Scan for the cell matching the given text and deliver its (x, y) coordinate at center. 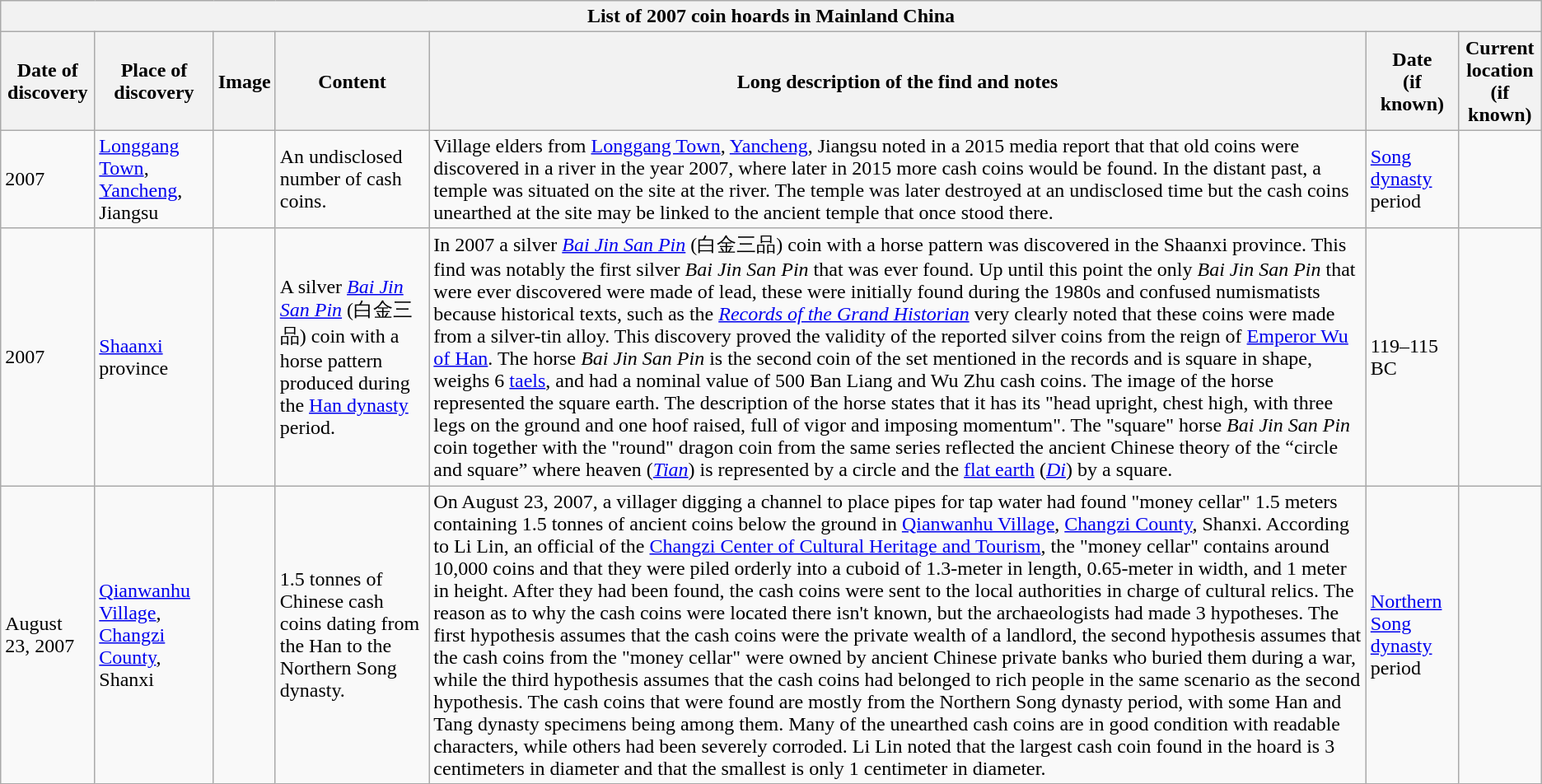
Image (244, 81)
Date(if known) (1412, 81)
An undisclosed number of cash coins. (353, 180)
August 23, 2007 (48, 635)
Northern Song dynasty period (1412, 635)
Shaanxi province (154, 357)
Long description of the find and notes (898, 81)
1.5 tonnes of Chinese cash coins dating from the Han to the Northern Song dynasty. (353, 635)
Date of discovery (48, 81)
Content (353, 81)
Song dynasty period (1412, 180)
Longgang Town, Yancheng, Jiangsu (154, 180)
Current location(if known) (1499, 81)
List of 2007 coin hoards in Mainland China (771, 16)
119–115 BC (1412, 357)
Qianwanhu Village, Changzi County, Shanxi (154, 635)
A silver Bai Jin San Pin (白金三品) coin with a horse pattern produced during the Han dynasty period. (353, 357)
Place of discovery (154, 81)
